Detect which cell encompasses the target text, then output its [X, Y] center coordinate. 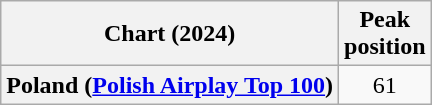
Poland (Polish Airplay Top 100) [170, 85]
61 [385, 85]
Chart (2024) [170, 34]
Peakposition [385, 34]
